Capture the cell that displays the provided text and extract its (x, y) central coordinate. 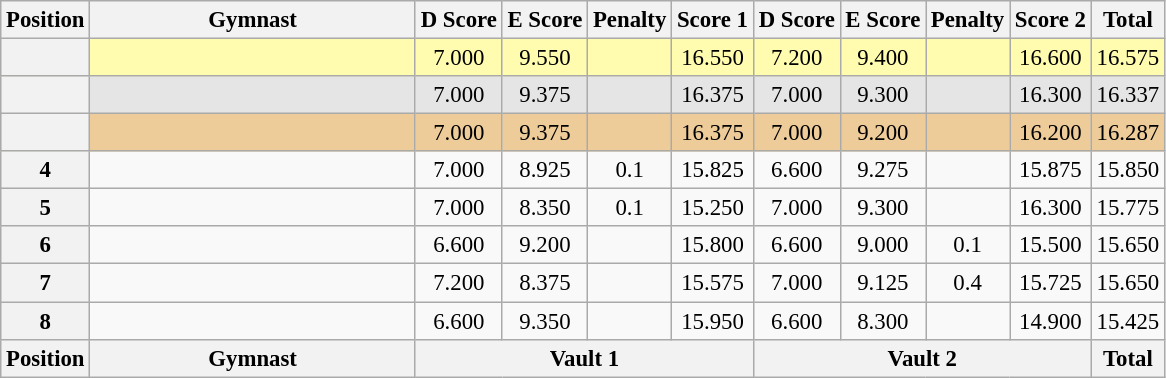
5 (46, 208)
16.287 (1128, 133)
8 (46, 321)
15.875 (1051, 170)
6 (46, 245)
Score 1 (713, 20)
8.925 (544, 170)
9.550 (544, 58)
16.600 (1051, 58)
16.550 (713, 58)
15.775 (1128, 208)
Vault 2 (922, 358)
9.275 (882, 170)
9.125 (882, 283)
9.350 (544, 321)
15.250 (713, 208)
Score 2 (1051, 20)
15.800 (713, 245)
15.850 (1128, 170)
4 (46, 170)
15.575 (713, 283)
15.725 (1051, 283)
15.425 (1128, 321)
14.900 (1051, 321)
9.000 (882, 245)
16.200 (1051, 133)
8.300 (882, 321)
9.400 (882, 58)
7 (46, 283)
16.575 (1128, 58)
8.375 (544, 283)
0.4 (968, 283)
15.500 (1051, 245)
15.825 (713, 170)
15.950 (713, 321)
Vault 1 (584, 358)
16.337 (1128, 95)
8.350 (544, 208)
